Provide the (X, Y) coordinate of the cell's center where the given text is located.  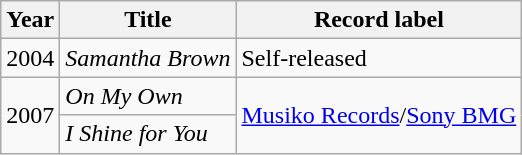
2004 (30, 58)
2007 (30, 115)
Musiko Records/Sony BMG (379, 115)
Samantha Brown (148, 58)
On My Own (148, 96)
Title (148, 20)
I Shine for You (148, 134)
Year (30, 20)
Record label (379, 20)
Self-released (379, 58)
